For the text-containing cell, return its midpoint in (x, y) coordinate format. 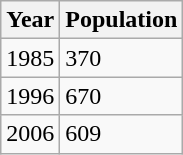
2006 (30, 134)
1996 (30, 96)
1985 (30, 58)
Year (30, 20)
Population (122, 20)
609 (122, 134)
370 (122, 58)
670 (122, 96)
